Search for the cell housing the specified text and yield its (x, y) center coordinate. 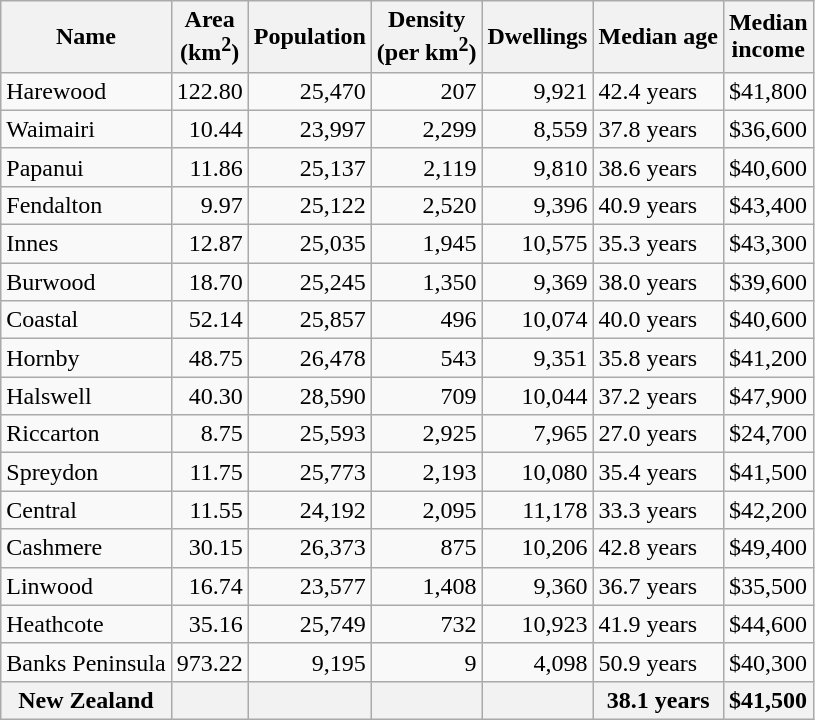
Medianincome (768, 37)
2,119 (426, 167)
10,044 (538, 396)
9,396 (538, 205)
25,245 (310, 282)
$41,800 (768, 91)
10,923 (538, 624)
11.55 (210, 510)
$43,400 (768, 205)
42.4 years (658, 91)
Population (310, 37)
10,074 (538, 320)
9 (426, 662)
207 (426, 91)
9,921 (538, 91)
25,122 (310, 205)
1,350 (426, 282)
36.7 years (658, 586)
2,095 (426, 510)
40.0 years (658, 320)
28,590 (310, 396)
25,749 (310, 624)
Heathcote (86, 624)
37.8 years (658, 129)
38.0 years (658, 282)
Innes (86, 244)
$40,300 (768, 662)
7,965 (538, 434)
122.80 (210, 91)
11.75 (210, 472)
10,575 (538, 244)
732 (426, 624)
Papanui (86, 167)
$44,600 (768, 624)
Riccarton (86, 434)
Waimairi (86, 129)
50.9 years (658, 662)
25,773 (310, 472)
Central (86, 510)
18.70 (210, 282)
23,577 (310, 586)
$24,700 (768, 434)
Median age (658, 37)
9,369 (538, 282)
Halswell (86, 396)
Harewood (86, 91)
27.0 years (658, 434)
23,997 (310, 129)
4,098 (538, 662)
40.9 years (658, 205)
37.2 years (658, 396)
$47,900 (768, 396)
35.16 (210, 624)
$41,200 (768, 358)
10,206 (538, 548)
10,080 (538, 472)
$39,600 (768, 282)
12.87 (210, 244)
25,857 (310, 320)
26,478 (310, 358)
35.4 years (658, 472)
$35,500 (768, 586)
Spreydon (86, 472)
38.6 years (658, 167)
2,520 (426, 205)
Coastal (86, 320)
875 (426, 548)
$43,300 (768, 244)
9.97 (210, 205)
Area(km2) (210, 37)
9,810 (538, 167)
11,178 (538, 510)
24,192 (310, 510)
Banks Peninsula (86, 662)
48.75 (210, 358)
Name (86, 37)
Linwood (86, 586)
New Zealand (86, 700)
30.15 (210, 548)
38.1 years (658, 700)
1,408 (426, 586)
25,593 (310, 434)
2,299 (426, 129)
543 (426, 358)
41.9 years (658, 624)
$36,600 (768, 129)
Hornby (86, 358)
33.3 years (658, 510)
496 (426, 320)
8,559 (538, 129)
16.74 (210, 586)
35.8 years (658, 358)
Fendalton (86, 205)
2,925 (426, 434)
Cashmere (86, 548)
709 (426, 396)
25,137 (310, 167)
52.14 (210, 320)
25,035 (310, 244)
26,373 (310, 548)
8.75 (210, 434)
Density(per km2) (426, 37)
40.30 (210, 396)
1,945 (426, 244)
35.3 years (658, 244)
10.44 (210, 129)
9,351 (538, 358)
25,470 (310, 91)
2,193 (426, 472)
42.8 years (658, 548)
$49,400 (768, 548)
Burwood (86, 282)
11.86 (210, 167)
$42,200 (768, 510)
973.22 (210, 662)
9,360 (538, 586)
Dwellings (538, 37)
9,195 (310, 662)
